Return [x, y] of the center of cell containing provided text 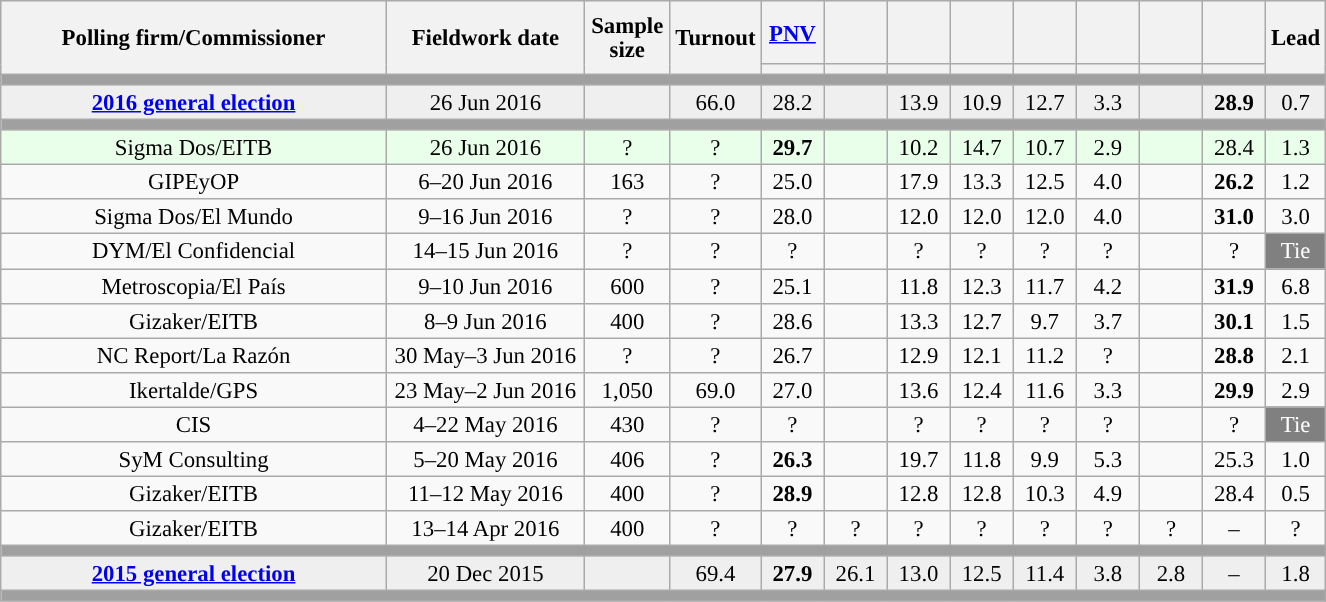
28.2 [792, 102]
25.0 [792, 182]
Sigma Dos/EITB [194, 148]
23 May–2 Jun 2016 [485, 390]
66.0 [716, 102]
29.9 [1234, 390]
5.3 [1108, 460]
14–15 Jun 2016 [485, 252]
Ikertalde/GPS [194, 390]
31.9 [1234, 286]
30 May–3 Jun 2016 [485, 356]
28.6 [792, 320]
Metroscopia/El País [194, 286]
1.5 [1296, 320]
0.5 [1296, 494]
13.9 [918, 102]
600 [627, 286]
0.7 [1296, 102]
NC Report/La Razón [194, 356]
3.7 [1108, 320]
26.7 [792, 356]
PNV [792, 32]
17.9 [918, 182]
13.6 [918, 390]
4–22 May 2016 [485, 424]
Turnout [716, 38]
CIS [194, 424]
11.7 [1044, 286]
10.9 [982, 102]
30.1 [1234, 320]
31.0 [1234, 218]
25.1 [792, 286]
4.9 [1108, 494]
29.7 [792, 148]
4.2 [1108, 286]
25.3 [1234, 460]
10.3 [1044, 494]
SyM Consulting [194, 460]
20 Dec 2015 [485, 574]
12.1 [982, 356]
13–14 Apr 2016 [485, 528]
11–12 May 2016 [485, 494]
9–10 Jun 2016 [485, 286]
1.8 [1296, 574]
27.0 [792, 390]
26.1 [856, 574]
14.7 [982, 148]
1,050 [627, 390]
11.2 [1044, 356]
406 [627, 460]
11.6 [1044, 390]
DYM/El Confidencial [194, 252]
GIPEyOP [194, 182]
Sigma Dos/El Mundo [194, 218]
430 [627, 424]
2.1 [1296, 356]
163 [627, 182]
1.3 [1296, 148]
6.8 [1296, 286]
69.4 [716, 574]
28.0 [792, 218]
3.0 [1296, 218]
Lead [1296, 38]
9.7 [1044, 320]
8–9 Jun 2016 [485, 320]
11.4 [1044, 574]
12.3 [982, 286]
19.7 [918, 460]
Fieldwork date [485, 38]
12.9 [918, 356]
Polling firm/Commissioner [194, 38]
26.2 [1234, 182]
9.9 [1044, 460]
2.8 [1170, 574]
26.3 [792, 460]
69.0 [716, 390]
2016 general election [194, 102]
9–16 Jun 2016 [485, 218]
12.4 [982, 390]
13.0 [918, 574]
27.9 [792, 574]
3.8 [1108, 574]
5–20 May 2016 [485, 460]
1.2 [1296, 182]
10.7 [1044, 148]
2015 general election [194, 574]
28.8 [1234, 356]
10.2 [918, 148]
1.0 [1296, 460]
Sample size [627, 38]
6–20 Jun 2016 [485, 182]
